Detect which cell encompasses the target text, then output its (x, y) center coordinate. 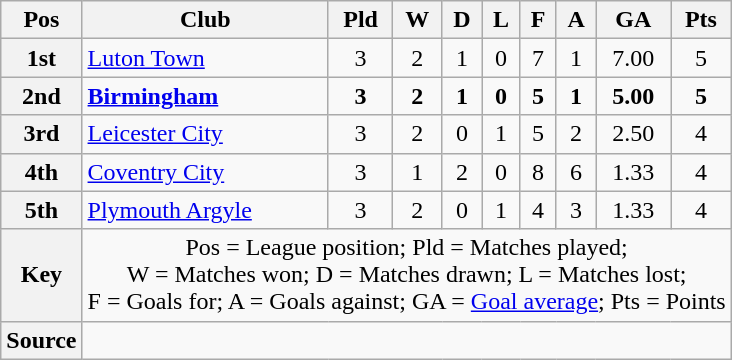
6 (576, 172)
7 (538, 58)
GA (634, 20)
Coventry City (205, 172)
Pos (42, 20)
Pts (702, 20)
2.50 (634, 134)
Birmingham (205, 96)
D (462, 20)
Key (42, 275)
F (538, 20)
Leicester City (205, 134)
Luton Town (205, 58)
5.00 (634, 96)
5th (42, 210)
Source (42, 340)
2nd (42, 96)
8 (538, 172)
W (418, 20)
7.00 (634, 58)
L (501, 20)
4th (42, 172)
Plymouth Argyle (205, 210)
A (576, 20)
1st (42, 58)
Club (205, 20)
3rd (42, 134)
Pld (360, 20)
